Search for the cell housing the specified text and yield its [X, Y] center coordinate. 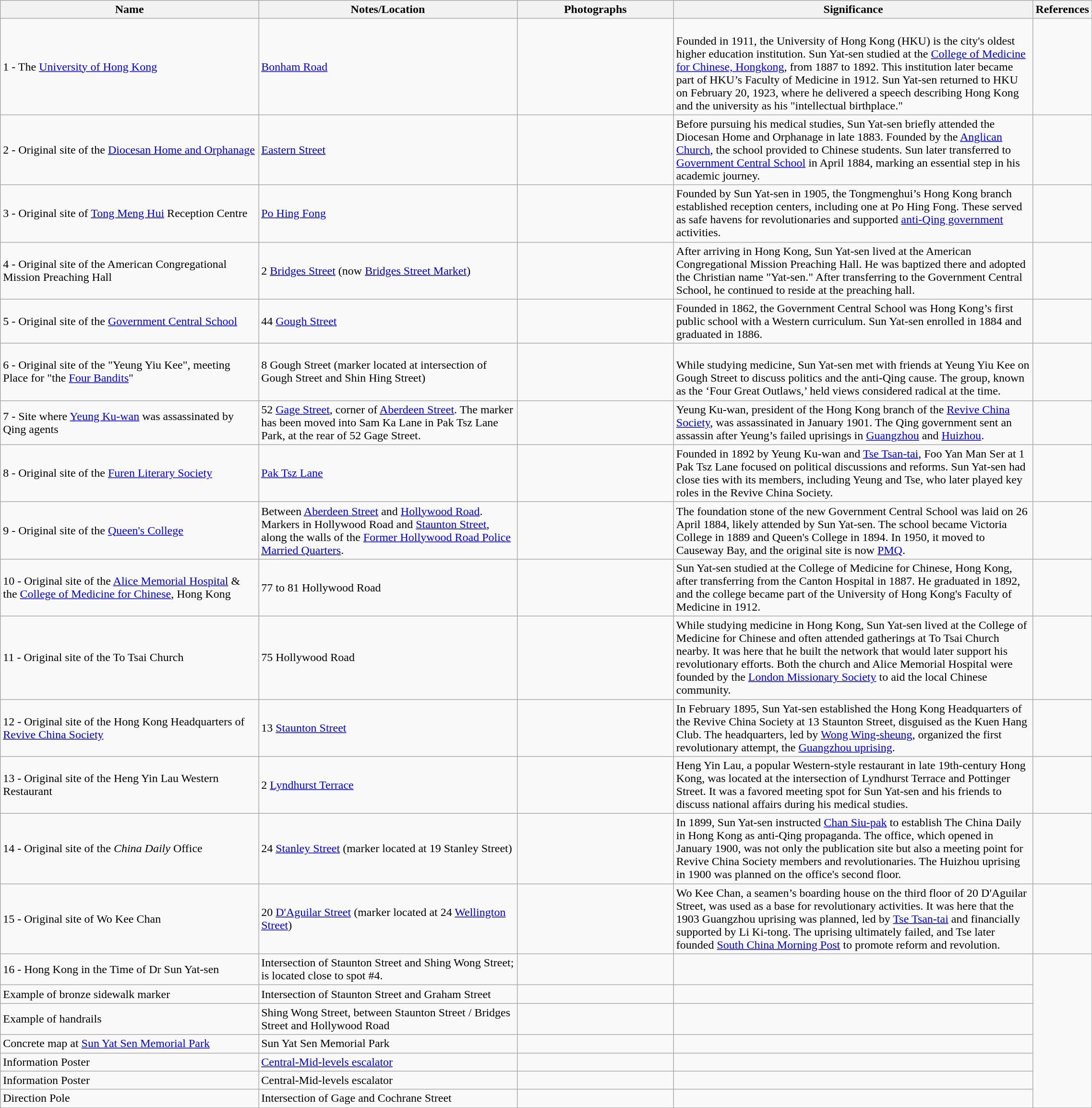
Bonham Road [388, 67]
13 - Original site of the Heng Yin Lau Western Restaurant [130, 785]
13 Staunton Street [388, 728]
75 Hollywood Road [388, 658]
2 Lyndhurst Terrace [388, 785]
2 - Original site of the Diocesan Home and Orphanage [130, 150]
Significance [853, 10]
Photographs [595, 10]
2 Bridges Street (now Bridges Street Market) [388, 271]
Intersection of Staunton Street and Graham Street [388, 994]
Shing Wong Street, between Staunton Street / Bridges Street and Hollywood Road [388, 1019]
24 Stanley Street (marker located at 19 Stanley Street) [388, 849]
References [1063, 10]
Intersection of Gage and Cochrane Street [388, 1098]
8 Gough Street (marker located at intersection of Gough Street and Shin Hing Street) [388, 372]
Notes/Location [388, 10]
Direction Pole [130, 1098]
Name [130, 10]
16 - Hong Kong in the Time of Dr Sun Yat-sen [130, 970]
Intersection of Staunton Street and Shing Wong Street; is located close to spot #4. [388, 970]
Sun Yat Sen Memorial Park [388, 1044]
20 D'Aguilar Street (marker located at 24 Wellington Street) [388, 919]
11 - Original site of the To Tsai Church [130, 658]
52 Gage Street, corner of Aberdeen Street. The marker has been moved into Sam Ka Lane in Pak Tsz Lane Park, at the rear of 52 Gage Street. [388, 422]
Eastern Street [388, 150]
9 - Original site of the Queen's College [130, 530]
Example of bronze sidewalk marker [130, 994]
77 to 81 Hollywood Road [388, 588]
10 - Original site of the Alice Memorial Hospital & the College of Medicine for Chinese, Hong Kong [130, 588]
7 - Site where Yeung Ku-wan was assassinated by Qing agents [130, 422]
Pak Tsz Lane [388, 473]
Po Hing Fong [388, 213]
5 - Original site of the Government Central School [130, 321]
12 - Original site of the Hong Kong Headquarters of Revive China Society [130, 728]
Example of handrails [130, 1019]
1 - The University of Hong Kong [130, 67]
44 Gough Street [388, 321]
4 - Original site of the American Congregational Mission Preaching Hall [130, 271]
15 - Original site of Wo Kee Chan [130, 919]
Concrete map at Sun Yat Sen Memorial Park [130, 1044]
3 - Original site of Tong Meng Hui Reception Centre [130, 213]
14 - Original site of the China Daily Office [130, 849]
8 - Original site of the Furen Literary Society [130, 473]
6 - Original site of the "Yeung Yiu Kee", meeting Place for "the Four Bandits" [130, 372]
